Provide the (x, y) coordinate of the cell's center where the given text is located.  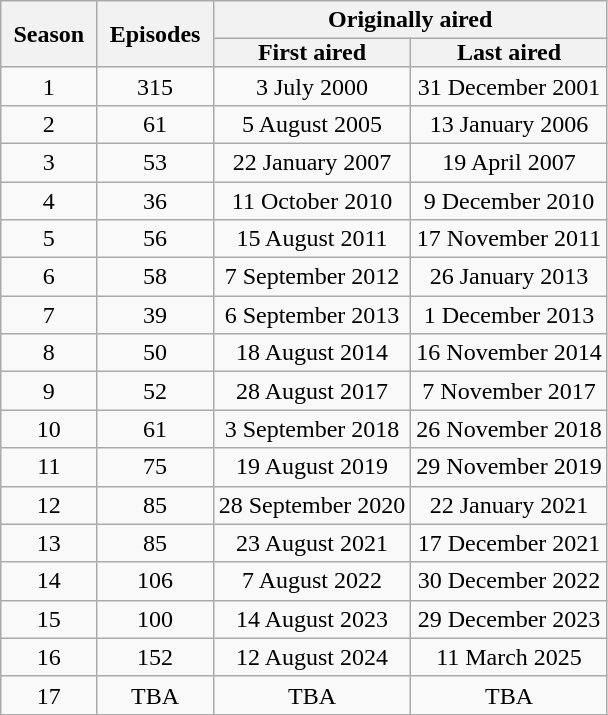
58 (155, 277)
14 (49, 581)
16 November 2014 (509, 353)
11 March 2025 (509, 657)
53 (155, 162)
First aired (312, 53)
3 (49, 162)
26 January 2013 (509, 277)
6 September 2013 (312, 315)
4 (49, 201)
30 December 2022 (509, 581)
Last aired (509, 53)
152 (155, 657)
75 (155, 467)
9 (49, 391)
28 August 2017 (312, 391)
14 August 2023 (312, 619)
13 (49, 543)
10 (49, 429)
15 August 2011 (312, 239)
17 December 2021 (509, 543)
17 November 2011 (509, 239)
7 August 2022 (312, 581)
52 (155, 391)
36 (155, 201)
17 (49, 695)
100 (155, 619)
29 December 2023 (509, 619)
Originally aired (410, 20)
Season (49, 34)
22 January 2021 (509, 505)
5 August 2005 (312, 124)
11 (49, 467)
315 (155, 86)
23 August 2021 (312, 543)
50 (155, 353)
5 (49, 239)
7 November 2017 (509, 391)
7 (49, 315)
6 (49, 277)
15 (49, 619)
39 (155, 315)
18 August 2014 (312, 353)
11 October 2010 (312, 201)
19 August 2019 (312, 467)
8 (49, 353)
1 (49, 86)
28 September 2020 (312, 505)
16 (49, 657)
1 December 2013 (509, 315)
9 December 2010 (509, 201)
Episodes (155, 34)
7 September 2012 (312, 277)
56 (155, 239)
29 November 2019 (509, 467)
3 July 2000 (312, 86)
13 January 2006 (509, 124)
12 (49, 505)
12 August 2024 (312, 657)
106 (155, 581)
2 (49, 124)
26 November 2018 (509, 429)
22 January 2007 (312, 162)
31 December 2001 (509, 86)
3 September 2018 (312, 429)
19 April 2007 (509, 162)
